For the text-containing cell, return its midpoint in (X, Y) coordinate format. 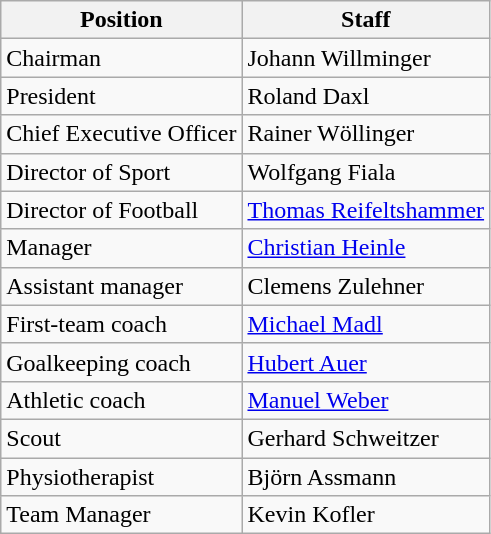
Team Manager (122, 515)
Director of Sport (122, 172)
Roland Daxl (366, 96)
Physiotherapist (122, 477)
Manuel Weber (366, 400)
Scout (122, 438)
Director of Football (122, 210)
Christian Heinle (366, 248)
Johann Willminger (366, 58)
Athletic coach (122, 400)
Rainer Wöllinger (366, 134)
Hubert Auer (366, 362)
Wolfgang Fiala (366, 172)
First-team coach (122, 324)
Goalkeeping coach (122, 362)
Michael Madl (366, 324)
Position (122, 20)
Clemens Zulehner (366, 286)
Gerhard Schweitzer (366, 438)
Kevin Kofler (366, 515)
Thomas Reifeltshammer (366, 210)
Manager (122, 248)
Björn Assmann (366, 477)
Staff (366, 20)
Chairman (122, 58)
President (122, 96)
Chief Executive Officer (122, 134)
Assistant manager (122, 286)
